Find where the given text appears and provide that cell's center as [X, Y] coordinate. 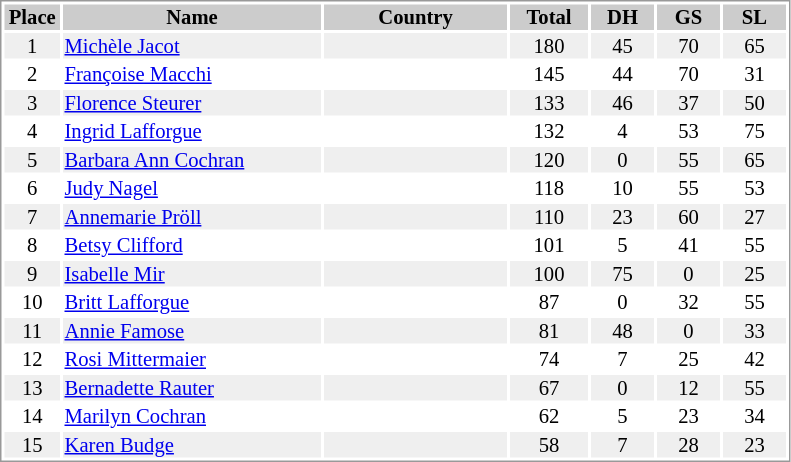
3 [32, 103]
180 [549, 46]
Françoise Macchi [192, 75]
27 [754, 217]
Florence Steurer [192, 103]
Judy Nagel [192, 189]
1 [32, 46]
Barbara Ann Cochran [192, 160]
44 [622, 75]
81 [549, 331]
58 [549, 445]
120 [549, 160]
110 [549, 217]
132 [549, 131]
Karen Budge [192, 445]
DH [622, 17]
60 [688, 217]
Rosi Mittermaier [192, 359]
13 [32, 388]
Annemarie Pröll [192, 217]
11 [32, 331]
67 [549, 388]
32 [688, 303]
50 [754, 103]
Country [416, 17]
14 [32, 417]
145 [549, 75]
100 [549, 274]
118 [549, 189]
45 [622, 46]
Ingrid Lafforgue [192, 131]
Total [549, 17]
2 [32, 75]
42 [754, 359]
Place [32, 17]
37 [688, 103]
8 [32, 245]
33 [754, 331]
GS [688, 17]
15 [32, 445]
SL [754, 17]
34 [754, 417]
Marilyn Cochran [192, 417]
133 [549, 103]
Betsy Clifford [192, 245]
9 [32, 274]
Britt Lafforgue [192, 303]
62 [549, 417]
48 [622, 331]
87 [549, 303]
31 [754, 75]
74 [549, 359]
Name [192, 17]
28 [688, 445]
Bernadette Rauter [192, 388]
41 [688, 245]
101 [549, 245]
6 [32, 189]
Isabelle Mir [192, 274]
46 [622, 103]
Michèle Jacot [192, 46]
Annie Famose [192, 331]
